Scan for the cell matching the given text and deliver its (x, y) coordinate at center. 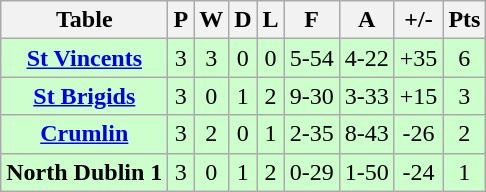
9-30 (312, 96)
+15 (418, 96)
3-33 (366, 96)
A (366, 20)
+35 (418, 58)
1-50 (366, 172)
0-29 (312, 172)
St Vincents (84, 58)
4-22 (366, 58)
Crumlin (84, 134)
L (270, 20)
Table (84, 20)
Pts (464, 20)
6 (464, 58)
St Brigids (84, 96)
North Dublin 1 (84, 172)
8-43 (366, 134)
F (312, 20)
W (212, 20)
2-35 (312, 134)
-24 (418, 172)
D (243, 20)
5-54 (312, 58)
+/- (418, 20)
P (181, 20)
-26 (418, 134)
